Scan for the cell matching the given text and deliver its (X, Y) coordinate at center. 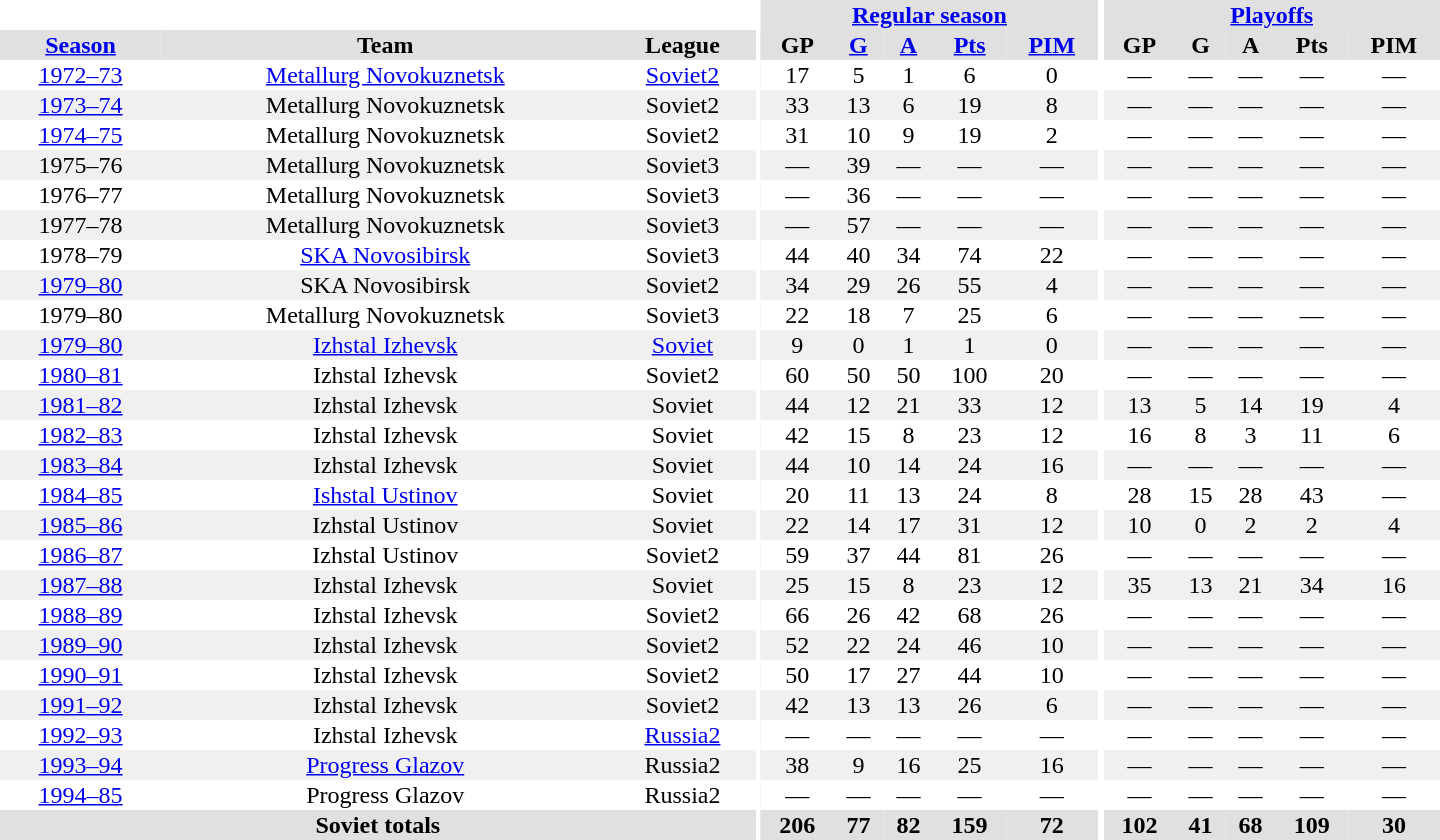
1973–74 (80, 105)
159 (969, 825)
102 (1139, 825)
Season (80, 45)
41 (1201, 825)
1988–89 (80, 615)
1987–88 (80, 585)
3 (1251, 435)
1985–86 (80, 525)
1991–92 (80, 705)
Team (385, 45)
1992–93 (80, 735)
1989–90 (80, 645)
72 (1052, 825)
1990–91 (80, 675)
66 (797, 615)
52 (797, 645)
Soviet totals (378, 825)
55 (969, 285)
1984–85 (80, 495)
1981–82 (80, 405)
100 (969, 375)
1986–87 (80, 555)
81 (969, 555)
1976–77 (80, 195)
1983–84 (80, 465)
1975–76 (80, 165)
1978–79 (80, 255)
206 (797, 825)
82 (908, 825)
18 (858, 315)
1972–73 (80, 75)
77 (858, 825)
38 (797, 765)
1977–78 (80, 225)
1982–83 (80, 435)
57 (858, 225)
37 (858, 555)
40 (858, 255)
39 (858, 165)
1974–75 (80, 135)
27 (908, 675)
36 (858, 195)
Playoffs (1272, 15)
Ishstal Ustinov (385, 495)
League (682, 45)
7 (908, 315)
1993–94 (80, 765)
43 (1312, 495)
29 (858, 285)
46 (969, 645)
109 (1312, 825)
1980–81 (80, 375)
74 (969, 255)
59 (797, 555)
1994–85 (80, 795)
Regular season (930, 15)
30 (1394, 825)
35 (1139, 585)
60 (797, 375)
